Determine the (X, Y) coordinate at the center of the cell enclosing the given text.  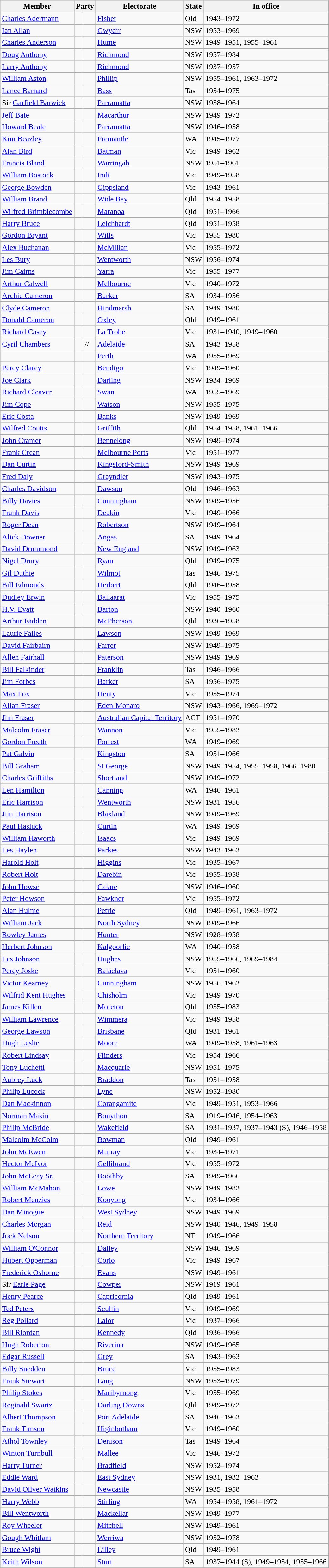
Charles Griffiths (37, 778)
Howard Beale (37, 127)
Athol Townley (37, 1441)
Kingston (139, 754)
1951–1961 (266, 163)
Fawkner (139, 898)
1931–1956 (266, 802)
Eddie Ward (37, 1477)
1954–1958, 1961–1972 (266, 1501)
Maribyrnong (139, 1393)
Robertson (139, 525)
1956–1974 (266, 259)
Leichhardt (139, 223)
Alan Bird (37, 151)
Hugh Roberton (37, 1345)
Robert Holt (37, 874)
Fremantle (139, 139)
ACT (193, 717)
Harry Bruce (37, 223)
Mackellar (139, 1514)
Curtin (139, 826)
Bradfield (139, 1465)
Darling (139, 380)
Robert Lindsay (37, 1055)
Corangamite (139, 1103)
Percy Joske (37, 971)
Henry Pearce (37, 1296)
Darebin (139, 874)
Charles Adermann (37, 18)
1951–1970 (266, 717)
1949–1958, 1961–1963 (266, 1043)
Gippsland (139, 187)
Peter Howson (37, 898)
Eden-Monaro (139, 705)
Balaclava (139, 971)
Alan Hulme (37, 910)
Sir Garfield Barwick (37, 103)
Darling Downs (139, 1405)
1934–1956 (266, 296)
Member (37, 6)
Bass (139, 91)
Allen Fairhall (37, 657)
Donald Cameron (37, 320)
1945–1977 (266, 139)
1949–1970 (266, 995)
Macarthur (139, 115)
Allan Fraser (37, 705)
Kalgoorlie (139, 947)
Les Johnson (37, 959)
Newcastle (139, 1489)
Lance Barnard (37, 91)
Charles Davidson (37, 488)
Frank Timson (37, 1429)
In office (266, 6)
John McLeay Sr. (37, 1176)
Paul Hasluck (37, 826)
1940–1960 (266, 609)
Chisholm (139, 995)
John McEwen (37, 1152)
New England (139, 549)
1934–1966 (266, 1200)
Party (85, 6)
Jim Harrison (37, 814)
1949–1951, 1953–1966 (266, 1103)
Ballaarat (139, 597)
La Trobe (139, 332)
1946–1969 (266, 1248)
1931–1937, 1937–1943 (S), 1946–1958 (266, 1128)
Hector McIvor (37, 1164)
McPherson (139, 621)
1943–1972 (266, 18)
Warringah (139, 163)
Barton (139, 609)
Bendigo (139, 368)
Bruce Wight (37, 1550)
William Aston (37, 79)
1919–1961 (266, 1284)
Oxley (139, 320)
Billy Davies (37, 500)
1951–1975 (266, 1067)
Adelaide (139, 344)
Calare (139, 886)
Riverina (139, 1345)
Cyril Chambers (37, 344)
1937–1944 (S), 1949–1954, 1955–1966 (266, 1562)
Percy Clarey (37, 368)
Jock Nelson (37, 1236)
Clyde Cameron (37, 308)
George Lawson (37, 1031)
1949–1977 (266, 1514)
Mitchell (139, 1526)
Laurie Failes (37, 633)
1937–1966 (266, 1321)
1956–1963 (266, 983)
Richard Cleaver (37, 392)
1940–1958 (266, 947)
Harry Turner (37, 1465)
Wilfred Brimblecombe (37, 211)
Bill Graham (37, 766)
1946–1972 (266, 1453)
Keith Wilson (37, 1562)
Kooyong (139, 1200)
William Haworth (37, 838)
William Jack (37, 923)
State (193, 6)
Lawson (139, 633)
Harry Webb (37, 1501)
Gil Duthie (37, 573)
Blaxland (139, 814)
1952–1974 (266, 1465)
1952–1978 (266, 1538)
Moore (139, 1043)
Les Bury (37, 259)
1955–1980 (266, 235)
1940–1972 (266, 284)
Ted Peters (37, 1309)
Paterson (139, 657)
Higgins (139, 862)
1954–1958 (266, 199)
Deakin (139, 513)
1956–1975 (266, 681)
Lang (139, 1381)
Philip McBride (37, 1128)
Jim Cairns (37, 271)
Bill Edmonds (37, 585)
Hughes (139, 959)
David Fairbairn (37, 645)
Lyne (139, 1091)
Electorate (139, 6)
Kim Beazley (37, 139)
West Sydney (139, 1212)
Wannon (139, 730)
Denison (139, 1441)
Jim Fraser (37, 717)
William O'Connor (37, 1248)
Joe Clark (37, 380)
Cowper (139, 1284)
John Cramer (37, 440)
Ian Allan (37, 30)
Franklin (139, 669)
Gough Whitlam (37, 1538)
Hubert Opperman (37, 1260)
1936–1966 (266, 1333)
Bonython (139, 1115)
Eric Harrison (37, 802)
Roy Wheeler (37, 1526)
Macquarie (139, 1067)
1949–1963 (266, 549)
Harold Holt (37, 862)
Gordon Bryant (37, 235)
Wilmot (139, 573)
1935–1958 (266, 1489)
1946–1975 (266, 573)
Jim Cope (37, 404)
1955–1977 (266, 271)
Wide Bay (139, 199)
North Sydney (139, 923)
Gordon Freeth (37, 742)
Max Fox (37, 693)
1949–1956 (266, 500)
Gellibrand (139, 1164)
St George (139, 766)
Perth (139, 356)
1955–1974 (266, 693)
Norman Makin (37, 1115)
// (89, 344)
1955–1961, 1963–1972 (266, 79)
1952–1980 (266, 1091)
Sturt (139, 1562)
Bennelong (139, 440)
Wimmera (139, 1019)
Lilley (139, 1550)
William Bostock (37, 175)
Wilfrid Kent Hughes (37, 995)
William Lawrence (37, 1019)
Nigel Drury (37, 561)
William Brand (37, 199)
Bill Riordan (37, 1333)
Bowman (139, 1140)
1953–1979 (266, 1381)
1937–1957 (266, 67)
Dalley (139, 1248)
H.V. Evatt (37, 609)
John Howse (37, 886)
Pat Galvin (37, 754)
Port Adelaide (139, 1417)
Sir Earle Page (37, 1284)
Swan (139, 392)
McMillan (139, 247)
Larry Anthony (37, 67)
Forrest (139, 742)
Frank Stewart (37, 1381)
Bruce (139, 1369)
Griffith (139, 428)
Victor Kearney (37, 983)
1958–1964 (266, 103)
Dawson (139, 488)
Richard Casey (37, 332)
Boothby (139, 1176)
Angas (139, 537)
Fred Daly (37, 476)
Phillip (139, 79)
Dan Minogue (37, 1212)
Shortland (139, 778)
Henty (139, 693)
Melbourne Ports (139, 452)
Archie Cameron (37, 296)
Brisbane (139, 1031)
Watson (139, 404)
Ryan (139, 561)
James Killen (37, 1007)
Murray (139, 1152)
1934–1971 (266, 1152)
1949–1965 (266, 1345)
Wilfred Coutts (37, 428)
Higinbotham (139, 1429)
1943–1966, 1969–1972 (266, 705)
1946–1966 (266, 669)
Alick Downer (37, 537)
Dan Mackinnon (37, 1103)
William McMahon (37, 1188)
Indi (139, 175)
Canning (139, 790)
Francis Bland (37, 163)
Moreton (139, 1007)
Rowley James (37, 935)
Arthur Calwell (37, 284)
David Oliver Watkins (37, 1489)
Eric Costa (37, 416)
Les Haylen (37, 850)
1919–1946, 1954–1963 (266, 1115)
Evans (139, 1272)
1954–1958, 1961–1966 (266, 428)
1951–1977 (266, 452)
Billy Snedden (37, 1369)
Yarra (139, 271)
Reid (139, 1224)
Philip Stokes (37, 1393)
Jeff Bate (37, 115)
Braddon (139, 1079)
Hugh Leslie (37, 1043)
Fisher (139, 18)
1949–1967 (266, 1260)
1949–1951, 1955–1961 (266, 42)
Arthur Fadden (37, 621)
1949–1962 (266, 151)
David Drummond (37, 549)
1940–1946, 1949–1958 (266, 1224)
Robert Menzies (37, 1200)
1954–1966 (266, 1055)
Melbourne (139, 284)
1943–1958 (266, 344)
East Sydney (139, 1477)
1951–1960 (266, 971)
Scullin (139, 1309)
Stirling (139, 1501)
Bill Wentworth (37, 1514)
Frank Davis (37, 513)
Jim Forbes (37, 681)
Aubrey Luck (37, 1079)
Isaacs (139, 838)
1949–1954, 1955–1958, 1966–1980 (266, 766)
Petrie (139, 910)
Albert Thompson (37, 1417)
Len Hamilton (37, 790)
Australian Capital Territory (139, 717)
Gwydir (139, 30)
George Bowden (37, 187)
Philip Lucock (37, 1091)
Alex Buchanan (37, 247)
Farrer (139, 645)
1931, 1932–1963 (266, 1477)
1946–1960 (266, 886)
1949–1974 (266, 440)
Corio (139, 1260)
Werriwa (139, 1538)
1931–1940, 1949–1960 (266, 332)
1936–1958 (266, 621)
1943–1961 (266, 187)
1953–1969 (266, 30)
Grayndler (139, 476)
Batman (139, 151)
Wills (139, 235)
1935–1967 (266, 862)
1931–1961 (266, 1031)
Hindmarsh (139, 308)
Reginald Swartz (37, 1405)
Hunter (139, 935)
Mallee (139, 1453)
1934–1969 (266, 380)
Doug Anthony (37, 54)
1943–1975 (266, 476)
1928–1958 (266, 935)
Flinders (139, 1055)
Herbert (139, 585)
Dan Curtin (37, 464)
1949–1982 (266, 1188)
Charles Morgan (37, 1224)
Kennedy (139, 1333)
Malcolm McColm (37, 1140)
1946–1961 (266, 790)
1949–1961, 1963–1972 (266, 910)
Lowe (139, 1188)
1954–1975 (266, 91)
1949–1980 (266, 308)
1955–1958 (266, 874)
Winton Turnbull (37, 1453)
Roger Dean (37, 525)
Banks (139, 416)
Dudley Erwin (37, 597)
Herbert Johnson (37, 947)
Lalor (139, 1321)
Malcolm Fraser (37, 730)
Maranoa (139, 211)
Reg Pollard (37, 1321)
Frederick Osborne (37, 1272)
Kingsford-Smith (139, 464)
Charles Anderson (37, 42)
1957–1984 (266, 54)
Capricornia (139, 1296)
Bill Falkinder (37, 669)
Northern Territory (139, 1236)
Parkes (139, 850)
Grey (139, 1357)
Edgar Russell (37, 1357)
Hume (139, 42)
Tony Luchetti (37, 1067)
NT (193, 1236)
Wakefield (139, 1128)
Frank Crean (37, 452)
1955–1966, 1969–1984 (266, 959)
